Locate the cell with the specified text and output its (X, Y) center coordinate. 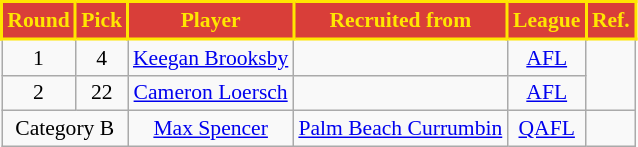
Palm Beach Currumbin (400, 129)
Ref. (610, 20)
Player (210, 20)
Keegan Brooksby (210, 57)
Cameron Loersch (210, 93)
League (546, 20)
Recruited from (400, 20)
2 (39, 93)
22 (102, 93)
Pick (102, 20)
Round (39, 20)
1 (39, 57)
QAFL (546, 129)
Max Spencer (210, 129)
4 (102, 57)
Category B (65, 129)
